For the text-containing cell, return its midpoint in [x, y] coordinate format. 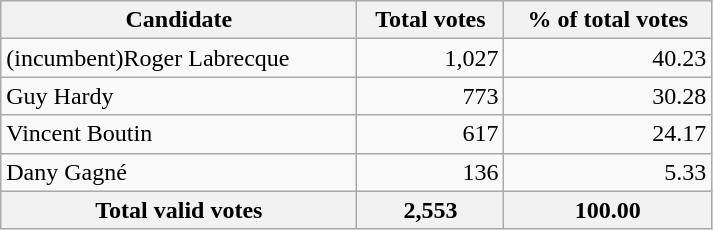
30.28 [608, 96]
40.23 [608, 58]
Total valid votes [179, 210]
5.33 [608, 172]
Vincent Boutin [179, 134]
(incumbent)Roger Labrecque [179, 58]
24.17 [608, 134]
617 [430, 134]
% of total votes [608, 20]
1,027 [430, 58]
2,553 [430, 210]
Guy Hardy [179, 96]
100.00 [608, 210]
Total votes [430, 20]
Dany Gagné [179, 172]
Candidate [179, 20]
773 [430, 96]
136 [430, 172]
